From the cell containing the given text, extract its center point as (X, Y) coordinate. 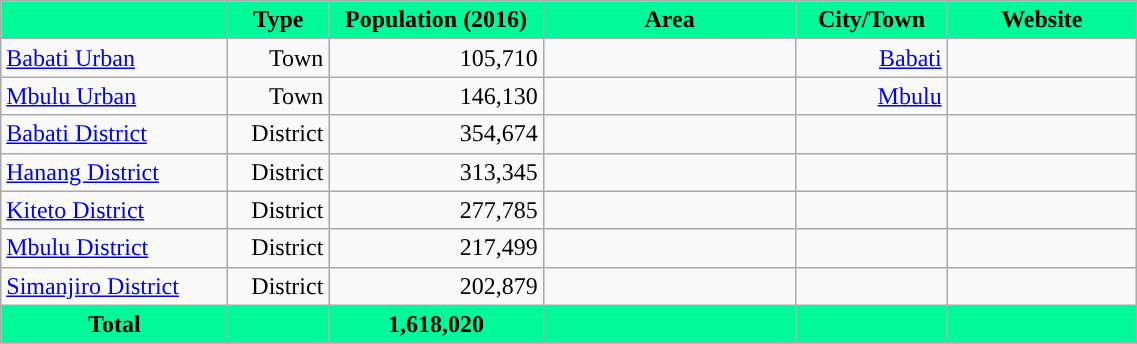
277,785 (436, 210)
Babati Urban (114, 58)
354,674 (436, 134)
105,710 (436, 58)
313,345 (436, 172)
Babati District (114, 134)
Hanang District (114, 172)
Mbulu Urban (114, 96)
Babati (872, 58)
Website (1042, 20)
Mbulu District (114, 248)
1,618,020 (436, 324)
Population (2016) (436, 20)
217,499 (436, 248)
Type (278, 20)
146,130 (436, 96)
Simanjiro District (114, 286)
202,879 (436, 286)
Total (114, 324)
City/Town (872, 20)
Area (669, 20)
Mbulu (872, 96)
Kiteto District (114, 210)
